Output the [X, Y] coordinate of the center of the cell containing the given text.  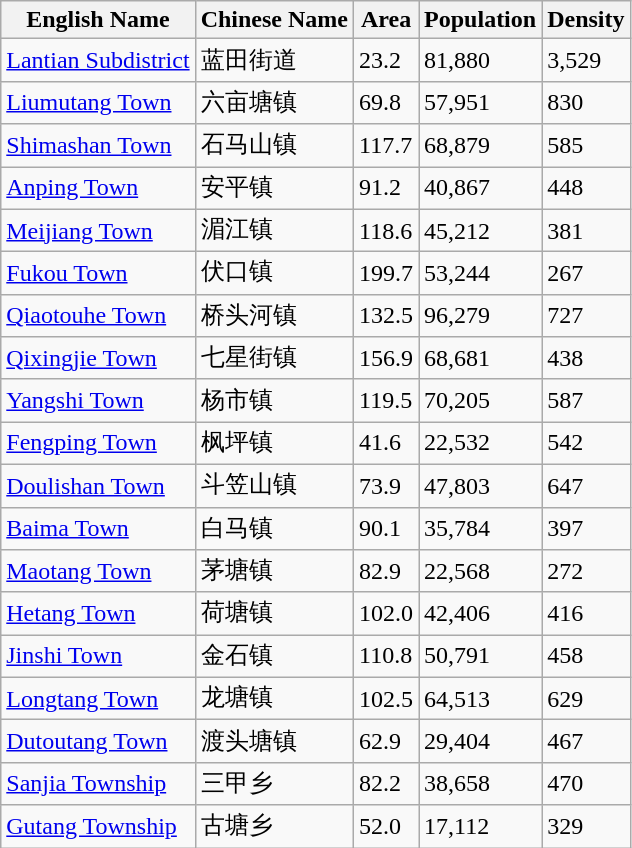
龙塘镇 [274, 698]
81,880 [480, 60]
伏口镇 [274, 274]
110.8 [386, 656]
57,951 [480, 102]
七星街镇 [274, 358]
82.2 [386, 784]
Longtang Town [98, 698]
397 [586, 528]
117.7 [386, 146]
458 [586, 656]
90.1 [386, 528]
Baima Town [98, 528]
381 [586, 230]
585 [586, 146]
132.5 [386, 316]
Qixingjie Town [98, 358]
Qiaotouhe Town [98, 316]
Fukou Town [98, 274]
Gutang Township [98, 826]
湄江镇 [274, 230]
Sanjia Township [98, 784]
50,791 [480, 656]
Liumutang Town [98, 102]
416 [586, 614]
English Name [98, 20]
3,529 [586, 60]
102.0 [386, 614]
448 [586, 188]
156.9 [386, 358]
古塘乡 [274, 826]
Density [586, 20]
Fengping Town [98, 444]
枫坪镇 [274, 444]
17,112 [480, 826]
40,867 [480, 188]
金石镇 [274, 656]
杨市镇 [274, 400]
438 [586, 358]
桥头河镇 [274, 316]
102.5 [386, 698]
渡头塘镇 [274, 742]
三甲乡 [274, 784]
22,532 [480, 444]
62.9 [386, 742]
329 [586, 826]
Anping Town [98, 188]
Doulishan Town [98, 486]
68,681 [480, 358]
267 [586, 274]
42,406 [480, 614]
Lantian Subdistrict [98, 60]
蓝田街道 [274, 60]
70,205 [480, 400]
荷塘镇 [274, 614]
272 [586, 572]
45,212 [480, 230]
安平镇 [274, 188]
73.9 [386, 486]
96,279 [480, 316]
41.6 [386, 444]
199.7 [386, 274]
Yangshi Town [98, 400]
23.2 [386, 60]
Area [386, 20]
Meijiang Town [98, 230]
Chinese Name [274, 20]
53,244 [480, 274]
470 [586, 784]
68,879 [480, 146]
38,658 [480, 784]
22,568 [480, 572]
587 [586, 400]
茅塘镇 [274, 572]
119.5 [386, 400]
830 [586, 102]
Population [480, 20]
白马镇 [274, 528]
69.8 [386, 102]
47,803 [480, 486]
727 [586, 316]
斗笠山镇 [274, 486]
542 [586, 444]
64,513 [480, 698]
Jinshi Town [98, 656]
29,404 [480, 742]
Maotang Town [98, 572]
118.6 [386, 230]
六亩塘镇 [274, 102]
石马山镇 [274, 146]
52.0 [386, 826]
Shimashan Town [98, 146]
Dutoutang Town [98, 742]
467 [586, 742]
629 [586, 698]
647 [586, 486]
82.9 [386, 572]
Hetang Town [98, 614]
91.2 [386, 188]
35,784 [480, 528]
